Determine the (x, y) coordinate at the center of the cell enclosing the given text.  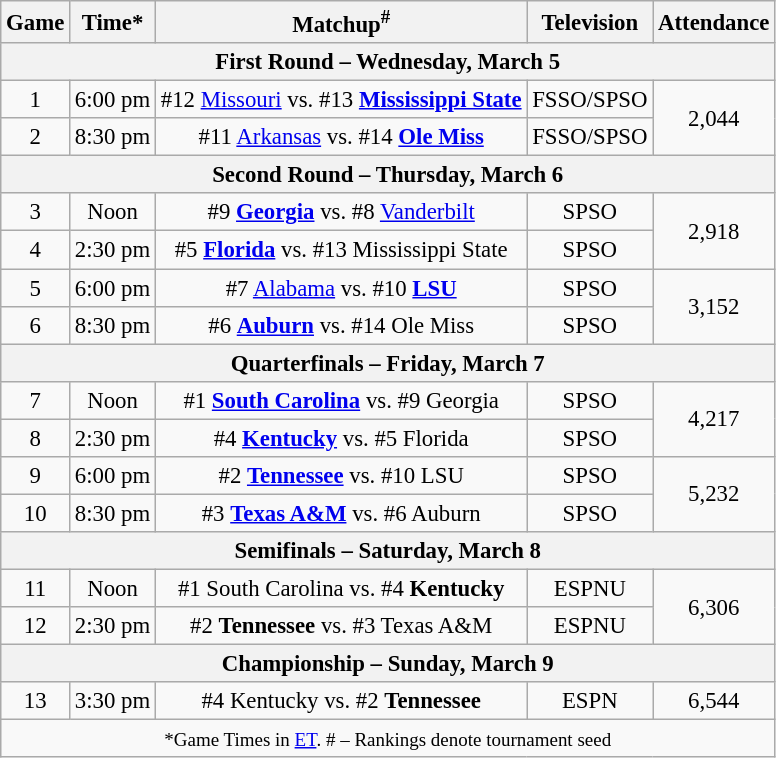
#11 Arkansas vs. #14 Ole Miss (340, 137)
3,152 (714, 306)
#2 Tennessee vs. #3 Texas A&M (340, 626)
3:30 pm (113, 701)
Attendance (714, 22)
Quarterfinals – Friday, March 7 (388, 363)
2 (36, 137)
Game (36, 22)
Time* (113, 22)
7 (36, 400)
12 (36, 626)
3 (36, 213)
Television (590, 22)
#9 Georgia vs. #8 Vanderbilt (340, 213)
Championship – Sunday, March 9 (388, 664)
11 (36, 588)
#1 South Carolina vs. #9 Georgia (340, 400)
10 (36, 513)
#6 Auburn vs. #14 Ole Miss (340, 325)
6 (36, 325)
#3 Texas A&M vs. #6 Auburn (340, 513)
8 (36, 438)
#7 Alabama vs. #10 LSU (340, 288)
6,544 (714, 701)
#2 Tennessee vs. #10 LSU (340, 476)
2,918 (714, 232)
9 (36, 476)
5,232 (714, 494)
6,306 (714, 606)
Matchup# (340, 22)
#5 Florida vs. #13 Mississippi State (340, 250)
Second Round – Thursday, March 6 (388, 175)
5 (36, 288)
#4 Kentucky vs. #2 Tennessee (340, 701)
4,217 (714, 418)
*Game Times in ET. # – Rankings denote tournament seed (388, 739)
#4 Kentucky vs. #5 Florida (340, 438)
Semifinals – Saturday, March 8 (388, 551)
4 (36, 250)
2,044 (714, 118)
#1 South Carolina vs. #4 Kentucky (340, 588)
13 (36, 701)
#12 Missouri vs. #13 Mississippi State (340, 100)
First Round – Wednesday, March 5 (388, 62)
ESPN (590, 701)
1 (36, 100)
